Detect which cell encompasses the target text, then output its (X, Y) center coordinate. 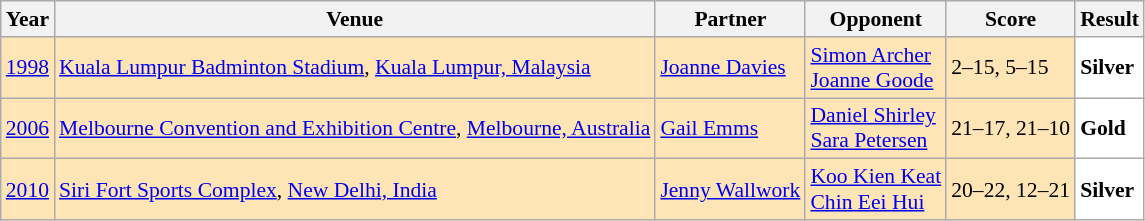
Kuala Lumpur Badminton Stadium, Kuala Lumpur, Malaysia (354, 68)
Opponent (876, 19)
20–22, 12–21 (1010, 190)
Siri Fort Sports Complex, New Delhi, India (354, 190)
Venue (354, 19)
Daniel Shirley Sara Petersen (876, 128)
2–15, 5–15 (1010, 68)
21–17, 21–10 (1010, 128)
Gold (1110, 128)
2006 (28, 128)
Gail Emms (730, 128)
Year (28, 19)
Melbourne Convention and Exhibition Centre, Melbourne, Australia (354, 128)
Simon Archer Joanne Goode (876, 68)
Koo Kien Keat Chin Eei Hui (876, 190)
Result (1110, 19)
Jenny Wallwork (730, 190)
Score (1010, 19)
1998 (28, 68)
2010 (28, 190)
Joanne Davies (730, 68)
Partner (730, 19)
